Pinpoint the cell where the given text exists, returning its [x, y] midpoint coordinate. 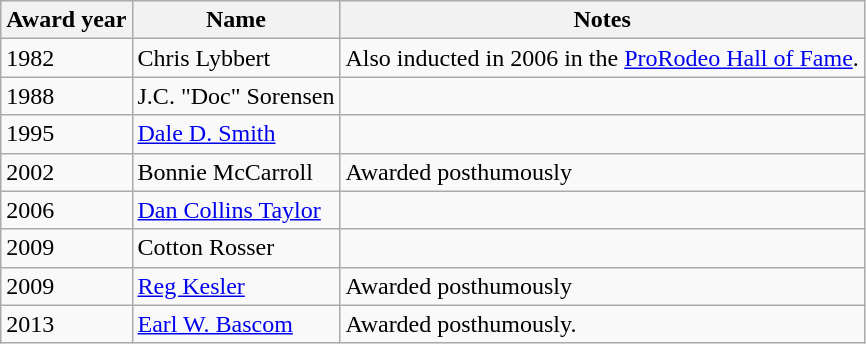
Award year [66, 20]
2013 [66, 324]
1982 [66, 58]
Notes [602, 20]
Bonnie McCarroll [236, 172]
Chris Lybbert [236, 58]
Cotton Rosser [236, 248]
1995 [66, 134]
Reg Kesler [236, 286]
Name [236, 20]
J.C. "Doc" Sorensen [236, 96]
2006 [66, 210]
1988 [66, 96]
2002 [66, 172]
Awarded posthumously. [602, 324]
Also inducted in 2006 in the ProRodeo Hall of Fame. [602, 58]
Dan Collins Taylor [236, 210]
Earl W. Bascom [236, 324]
Dale D. Smith [236, 134]
